Determine the (X, Y) coordinate at the center of the cell enclosing the given text.  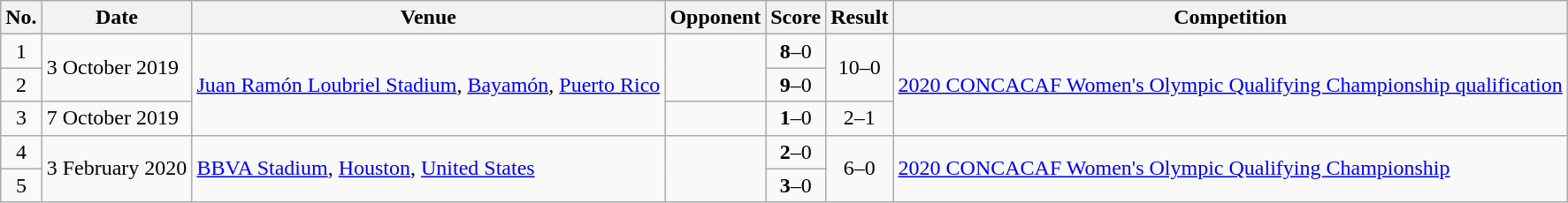
3 February 2020 (117, 169)
BBVA Stadium, Houston, United States (428, 169)
5 (21, 185)
8–0 (796, 51)
Competition (1230, 18)
2 (21, 85)
7 October 2019 (117, 118)
No. (21, 18)
3 (21, 118)
4 (21, 152)
10–0 (860, 68)
Result (860, 18)
Date (117, 18)
3 October 2019 (117, 68)
6–0 (860, 169)
Opponent (715, 18)
Score (796, 18)
2020 CONCACAF Women's Olympic Qualifying Championship qualification (1230, 85)
Juan Ramón Loubriel Stadium, Bayamón, Puerto Rico (428, 85)
9–0 (796, 85)
2020 CONCACAF Women's Olympic Qualifying Championship (1230, 169)
2–1 (860, 118)
1–0 (796, 118)
3–0 (796, 185)
2–0 (796, 152)
1 (21, 51)
Venue (428, 18)
